Extract the (X, Y) coordinate from the center of the cell holding the provided text.  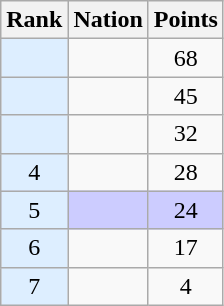
5 (34, 210)
17 (186, 248)
7 (34, 286)
24 (186, 210)
Nation (108, 20)
32 (186, 134)
45 (186, 96)
68 (186, 58)
6 (34, 248)
28 (186, 172)
Points (186, 20)
Rank (34, 20)
